Find where the given text appears and provide that cell's center as (x, y) coordinate. 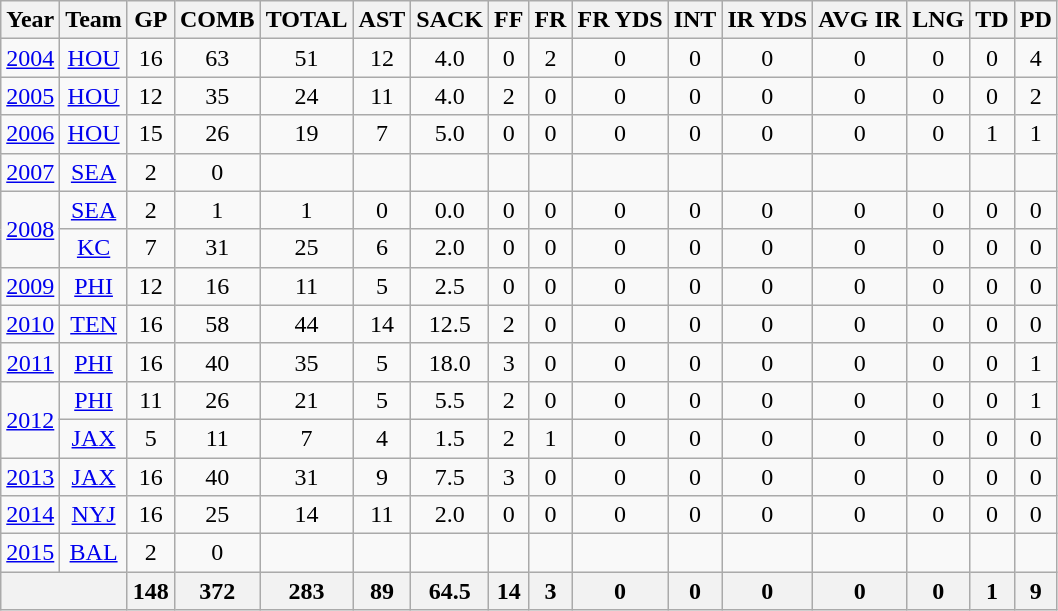
2014 (30, 515)
58 (217, 324)
51 (306, 58)
LNG (938, 20)
2.5 (450, 286)
1.5 (450, 438)
SACK (450, 20)
COMB (217, 20)
44 (306, 324)
21 (306, 400)
12.5 (450, 324)
2007 (30, 172)
TEN (94, 324)
2012 (30, 419)
7.5 (450, 477)
2011 (30, 362)
TOTAL (306, 20)
5.5 (450, 400)
89 (382, 591)
NYJ (94, 515)
148 (150, 591)
19 (306, 134)
FR (550, 20)
63 (217, 58)
AST (382, 20)
2004 (30, 58)
2010 (30, 324)
KC (94, 248)
PD (1036, 20)
Year (30, 20)
Team (94, 20)
18.0 (450, 362)
2015 (30, 553)
2009 (30, 286)
FF (509, 20)
6 (382, 248)
BAL (94, 553)
GP (150, 20)
FR YDS (620, 20)
INT (695, 20)
2013 (30, 477)
AVG IR (860, 20)
2008 (30, 229)
15 (150, 134)
IR YDS (768, 20)
64.5 (450, 591)
2005 (30, 96)
0.0 (450, 210)
5.0 (450, 134)
TD (992, 20)
372 (217, 591)
283 (306, 591)
24 (306, 96)
2006 (30, 134)
